Output the [x, y] coordinate of the center of the cell containing the given text.  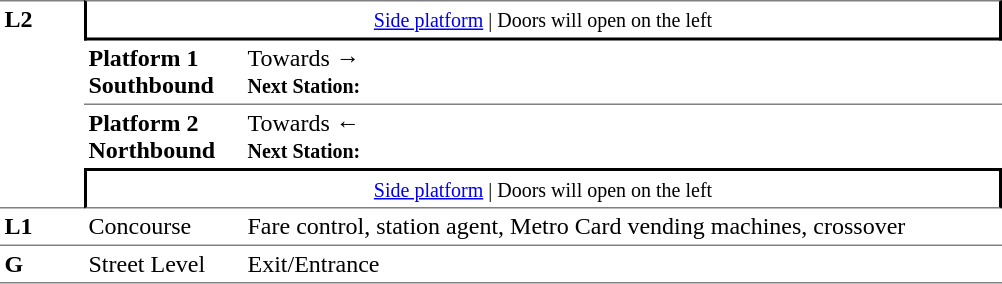
G [42, 264]
Towards ← Next Station: [622, 136]
Street Level [164, 264]
Platform 1Southbound [164, 72]
Fare control, station agent, Metro Card vending machines, crossover [622, 226]
L1 [42, 226]
L2 [42, 104]
Towards → Next Station: [622, 72]
Concourse [164, 226]
Platform 2Northbound [164, 136]
Exit/Entrance [622, 264]
